Capture the cell that displays the provided text and extract its (x, y) central coordinate. 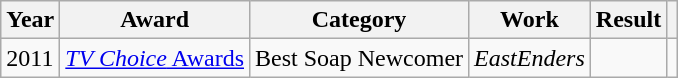
Category (360, 20)
Award (155, 20)
Best Soap Newcomer (360, 58)
Result (628, 20)
2011 (30, 58)
Work (530, 20)
EastEnders (530, 58)
TV Choice Awards (155, 58)
Year (30, 20)
